Identify which cell holds the provided text, then report its (X, Y) central coordinate. 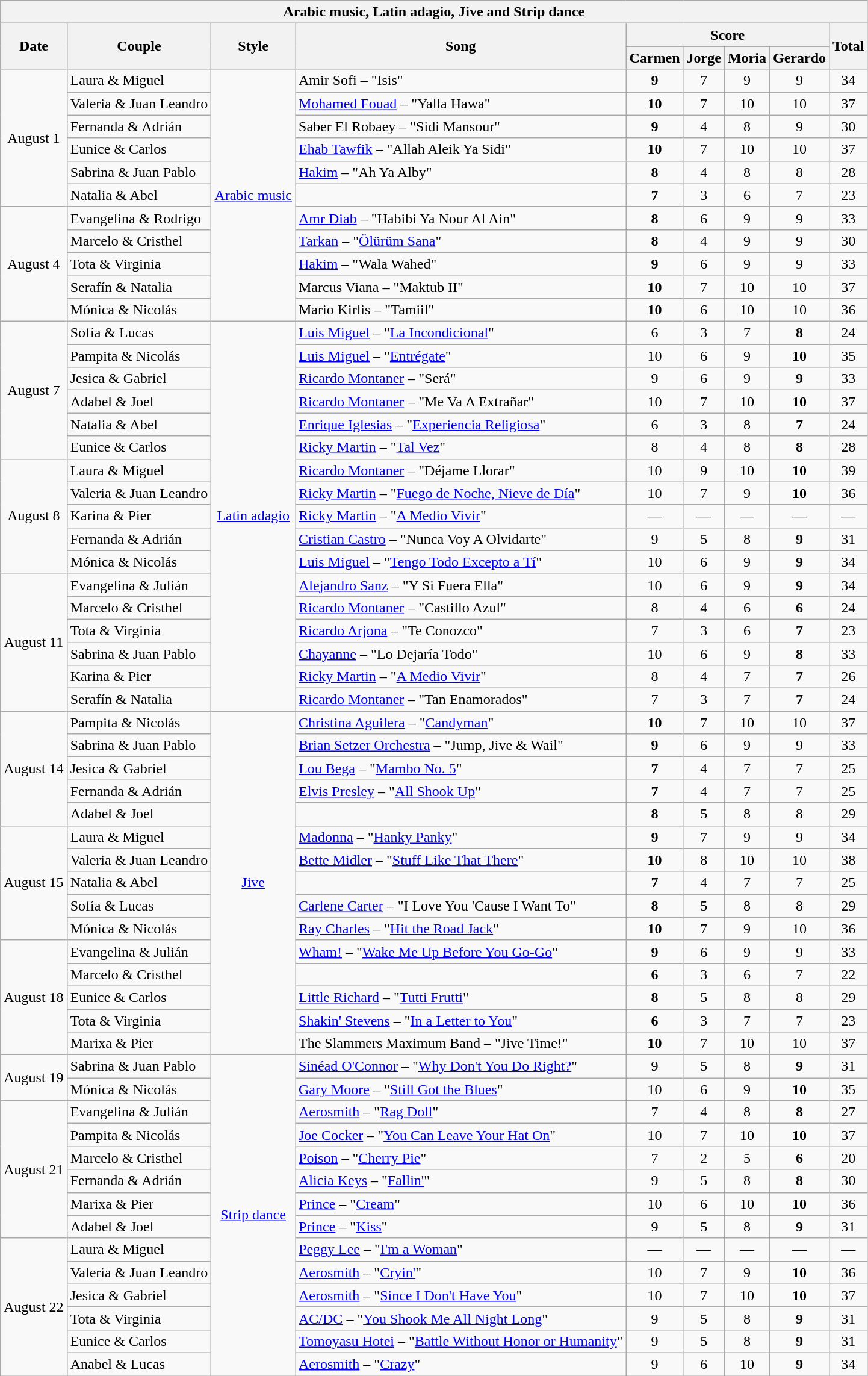
Ricardo Montaner – "Castillo Azul" (460, 608)
Arabic music (253, 195)
Ricardo Montaner – "Tan Enamorados" (460, 700)
August 19 (34, 1078)
Alicia Keys – "Fallin'" (460, 1181)
Anabel & Lucas (139, 1364)
Prince – "Kiss" (460, 1227)
Style (253, 46)
Mario Kirlis – "Tamiil" (460, 310)
Ricardo Montaner – "Déjame Llorar" (460, 470)
Latin adagio (253, 517)
22 (849, 974)
AC/DC – "You Shook Me All Night Long" (460, 1318)
Carmen (655, 58)
Jive (253, 883)
Score (728, 35)
Couple (139, 46)
August 7 (34, 390)
Hakim – "Wala Wahed" (460, 264)
Luis Miguel – "Tengo Todo Excepto a Tí" (460, 562)
Luis Miguel – "La Incondicional" (460, 333)
Amr Diab – "Habibi Ya Nour Al Ain" (460, 218)
August 21 (34, 1169)
Tomoyasu Hotei – "Battle Without Honor or Humanity" (460, 1341)
Aerosmith – "Cryin'" (460, 1272)
Date (34, 46)
Peggy Lee – "I'm a Woman" (460, 1250)
August 18 (34, 997)
Alejandro Sanz – "Y Si Fuera Ella" (460, 585)
Gary Moore – "Still Got the Blues" (460, 1089)
Cristian Castro – "Nunca Voy A Olvidarte" (460, 539)
Bette Midler – "Stuff Like That There" (460, 860)
Ricky Martin – "Tal Vez" (460, 447)
Mohamed Fouad – "Yalla Hawa" (460, 104)
Total (849, 46)
Luis Miguel – "Entrégate" (460, 356)
August 14 (34, 768)
August 15 (34, 883)
2 (704, 1158)
August 11 (34, 642)
Lou Bega – "Mambo No. 5" (460, 768)
Evangelina & Rodrigo (139, 218)
Hakim – "Ah Ya Alby" (460, 172)
Strip dance (253, 1215)
Madonna – "Hanky Panky" (460, 837)
Wham! – "Wake Me Up Before You Go-Go" (460, 951)
Tarkan – "Ölürüm Sana" (460, 241)
Ricky Martin – "Fuego de Noche, Nieve de Día" (460, 493)
Song (460, 46)
Enrique Iglesias – "Experiencia Religiosa" (460, 425)
Aerosmith – "Crazy" (460, 1364)
Aerosmith – "Since I Don't Have You" (460, 1295)
Little Richard – "Tutti Frutti" (460, 997)
Prince – "Cream" (460, 1204)
Ricardo Montaner – "Me Va A Extrañar" (460, 402)
Shakin' Stevens – "In a Letter to You" (460, 1021)
20 (849, 1158)
39 (849, 470)
26 (849, 677)
Moria (746, 58)
Jorge (704, 58)
Gerardo (799, 58)
Chayanne – "Lo Dejaría Todo" (460, 653)
Joe Cocker – "You Can Leave Your Hat On" (460, 1135)
Poison – "Cherry Pie" (460, 1158)
Ehab Tawfik – "Allah Aleik Ya Sidi" (460, 149)
Aerosmith – "Rag Doll" (460, 1112)
Marcus Viana – "Maktub II" (460, 287)
27 (849, 1112)
August 1 (34, 138)
Ray Charles – "Hit the Road Jack" (460, 929)
Arabic music, Latin adagio, Jive and Strip dance (434, 12)
Amir Sofi – "Isis" (460, 81)
Carlene Carter – "I Love You 'Cause I Want To" (460, 906)
August 8 (34, 516)
38 (849, 860)
Christina Aguilera – "Candyman" (460, 723)
Elvis Presley – "All Shook Up" (460, 791)
August 4 (34, 264)
August 22 (34, 1307)
Saber El Robaey – "Sidi Mansour" (460, 126)
Ricardo Arjona – "Te Conozco" (460, 630)
Brian Setzer Orchestra – "Jump, Jive & Wail" (460, 746)
The Slammers Maximum Band – "Jive Time!" (460, 1044)
Ricardo Montaner – "Será" (460, 379)
Sinéad O'Connor – "Why Don't You Do Right?" (460, 1066)
